Extract the (x, y) coordinate from the center of the cell holding the provided text.  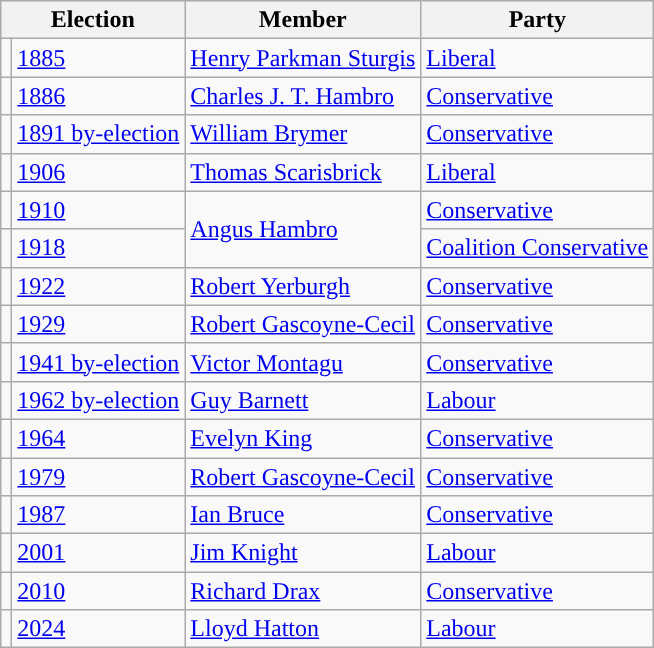
1962 by-election (98, 400)
Charles J. T. Hambro (303, 96)
Coalition Conservative (538, 248)
1910 (98, 210)
Henry Parkman Sturgis (303, 58)
Thomas Scarisbrick (303, 172)
1987 (98, 515)
Victor Montagu (303, 362)
1929 (98, 324)
Ian Bruce (303, 515)
Member (303, 20)
1922 (98, 286)
William Brymer (303, 134)
Party (538, 20)
2001 (98, 553)
Evelyn King (303, 438)
Lloyd Hatton (303, 629)
1979 (98, 477)
1918 (98, 248)
Jim Knight (303, 553)
Guy Barnett (303, 400)
1891 by-election (98, 134)
Election (93, 20)
1885 (98, 58)
Richard Drax (303, 591)
2010 (98, 591)
1941 by-election (98, 362)
1906 (98, 172)
Angus Hambro (303, 229)
Robert Yerburgh (303, 286)
1964 (98, 438)
1886 (98, 96)
2024 (98, 629)
